Return [X, Y] of the center of cell containing provided text 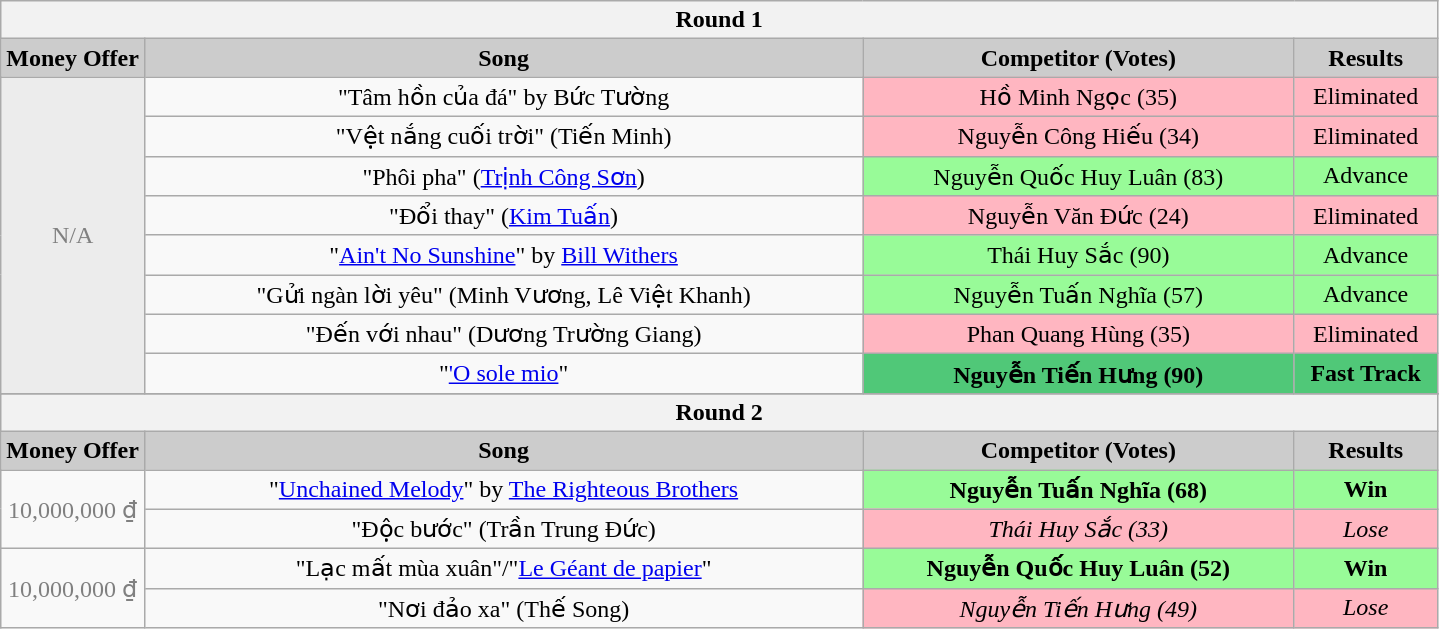
"'O sole mio" [503, 374]
Hồ Minh Ngọc (35) [1078, 97]
Nguyễn Tiến Hưng (49) [1078, 608]
Phan Quang Hùng (35) [1078, 334]
Nguyễn Công Hiếu (34) [1078, 136]
Nguyễn Quốc Huy Luân (83) [1078, 176]
"Tâm hồn của đá" by Bức Tường [503, 97]
Thái Huy Sắc (90) [1078, 255]
"Gửi ngàn lời yêu" (Minh Vương, Lê Việt Khanh) [503, 295]
Fast Track [1366, 374]
Nguyễn Tiến Hưng (90) [1078, 374]
Nguyễn Quốc Huy Luân (52) [1078, 569]
"Đổi thay" (Kim Tuấn) [503, 216]
"Lạc mất mùa xuân"/"Le Géant de papier" [503, 569]
"Nơi đảo xa" (Thế Song) [503, 608]
Thái Huy Sắc (33) [1078, 529]
"Unchained Melody" by The Righteous Brothers [503, 490]
"Độc bước" (Trần Trung Đức) [503, 529]
Round 1 [720, 20]
"Đến với nhau" (Dương Trường Giang) [503, 334]
"Vệt nắng cuối trời" (Tiến Minh) [503, 136]
"Ain't No Sunshine" by Bill Withers [503, 255]
Nguyễn Tuấn Nghĩa (68) [1078, 490]
"Phôi pha" (Trịnh Công Sơn) [503, 176]
N/A [73, 235]
Round 2 [720, 412]
Nguyễn Văn Đức (24) [1078, 216]
Nguyễn Tuấn Nghĩa (57) [1078, 295]
